Determine the [X, Y] coordinate at the center of the cell enclosing the given text.  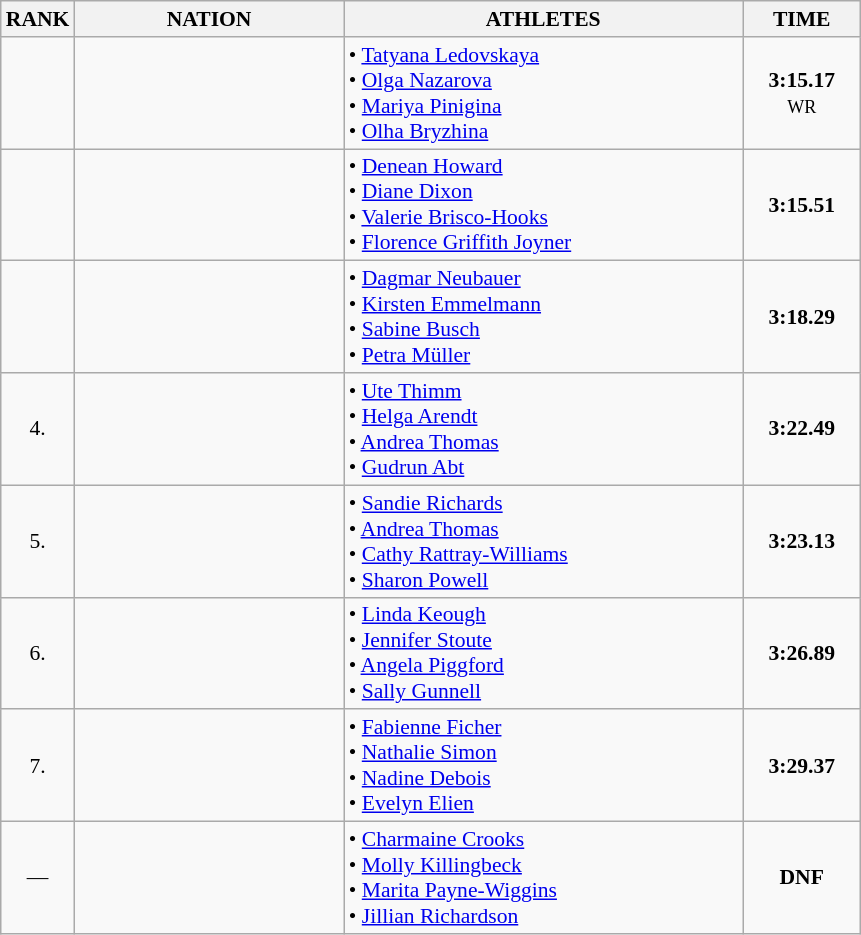
7. [38, 766]
• Tatyana Ledovskaya• Olga Nazarova• Mariya Pinigina• Olha Bryzhina [544, 93]
• Fabienne Ficher• Nathalie Simon• Nadine Debois• Evelyn Elien [544, 766]
3:15.17 WR [802, 93]
NATION [208, 19]
TIME [802, 19]
• Sandie Richards• Andrea Thomas• Cathy Rattray-Williams• Sharon Powell [544, 541]
DNF [802, 878]
3:23.13 [802, 541]
3:26.89 [802, 653]
RANK [38, 19]
• Dagmar Neubauer• Kirsten Emmelmann• Sabine Busch• Petra Müller [544, 317]
3:29.37 [802, 766]
5. [38, 541]
3:22.49 [802, 429]
6. [38, 653]
ATHLETES [544, 19]
• Ute Thimm• Helga Arendt• Andrea Thomas• Gudrun Abt [544, 429]
• Charmaine Crooks• Molly Killingbeck• Marita Payne-Wiggins• Jillian Richardson [544, 878]
4. [38, 429]
• Denean Howard• Diane Dixon• Valerie Brisco-Hooks• Florence Griffith Joyner [544, 205]
— [38, 878]
• Linda Keough• Jennifer Stoute• Angela Piggford• Sally Gunnell [544, 653]
3:15.51 [802, 205]
3:18.29 [802, 317]
